Output the [x, y] coordinate of the center of the cell containing the given text.  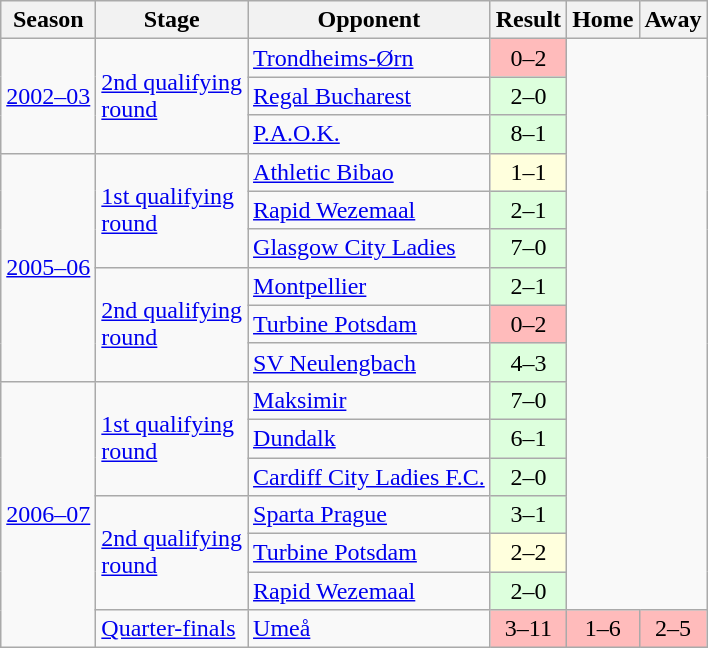
Away [673, 20]
8–1 [528, 134]
Opponent [370, 20]
2002–03 [48, 96]
2–5 [673, 629]
3–11 [528, 629]
Dundalk [370, 438]
Cardiff City Ladies F.C. [370, 477]
Result [528, 20]
Quarter-finals [172, 629]
4–3 [528, 362]
SV Neulengbach [370, 362]
6–1 [528, 438]
Season [48, 20]
Stage [172, 20]
Athletic Bibao [370, 172]
2005–06 [48, 267]
Maksimir [370, 400]
1–6 [603, 629]
2–2 [528, 553]
Montpellier [370, 286]
Regal Bucharest [370, 96]
Sparta Prague [370, 515]
1–1 [528, 172]
Glasgow City Ladies [370, 248]
Umeå [370, 629]
Home [603, 20]
Trondheims-Ørn [370, 58]
2006–07 [48, 514]
3–1 [528, 515]
P.A.O.K. [370, 134]
